Locate the cell with the specified text and output its [X, Y] center coordinate. 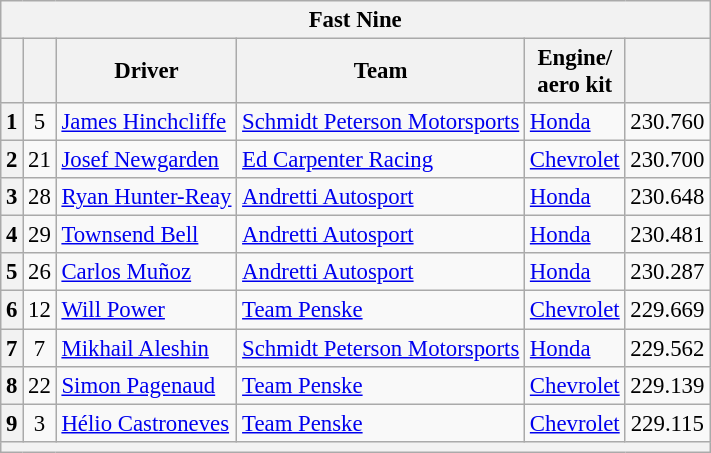
2 [12, 160]
229.115 [668, 423]
230.481 [668, 235]
Simon Pagenaud [146, 385]
Driver [146, 72]
230.648 [668, 197]
Ryan Hunter-Reay [146, 197]
Will Power [146, 310]
James Hinchcliffe [146, 122]
Hélio Castroneves [146, 423]
230.760 [668, 122]
9 [12, 423]
Fast Nine [356, 20]
28 [40, 197]
229.669 [668, 310]
230.287 [668, 273]
29 [40, 235]
12 [40, 310]
8 [12, 385]
Ed Carpenter Racing [381, 160]
22 [40, 385]
Carlos Muñoz [146, 273]
230.700 [668, 160]
229.562 [668, 348]
Engine/aero kit [575, 72]
Team [381, 72]
Townsend Bell [146, 235]
Mikhail Aleshin [146, 348]
4 [12, 235]
1 [12, 122]
6 [12, 310]
229.139 [668, 385]
Josef Newgarden [146, 160]
26 [40, 273]
21 [40, 160]
